Provide the [x, y] coordinate of the cell's center where the given text is located.  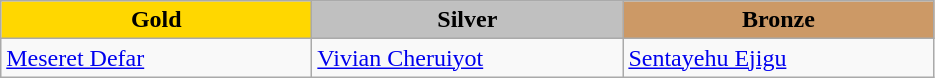
Sentayehu Ejigu [778, 58]
Vivian Cheruiyot [468, 58]
Gold [156, 20]
Meseret Defar [156, 58]
Silver [468, 20]
Bronze [778, 20]
